Find where the given text appears and provide that cell's center as [X, Y] coordinate. 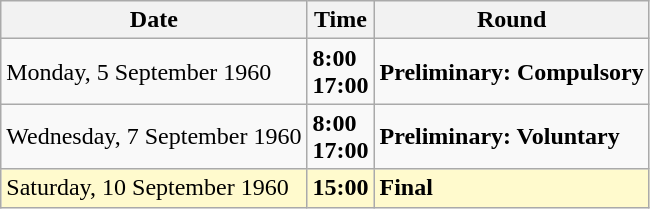
Wednesday, 7 September 1960 [154, 136]
Monday, 5 September 1960 [154, 72]
15:00 [340, 188]
Round [512, 20]
Preliminary: Voluntary [512, 136]
Time [340, 20]
Date [154, 20]
Final [512, 188]
Preliminary: Compulsory [512, 72]
Saturday, 10 September 1960 [154, 188]
